Search for the cell housing the specified text and yield its [X, Y] center coordinate. 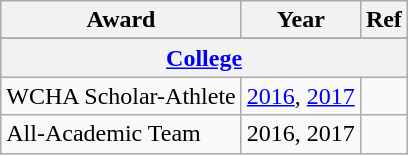
Ref [384, 20]
College [204, 58]
Year [300, 20]
All-Academic Team [122, 134]
Award [122, 20]
WCHA Scholar-Athlete [122, 96]
